Scan for the cell matching the given text and deliver its [x, y] coordinate at center. 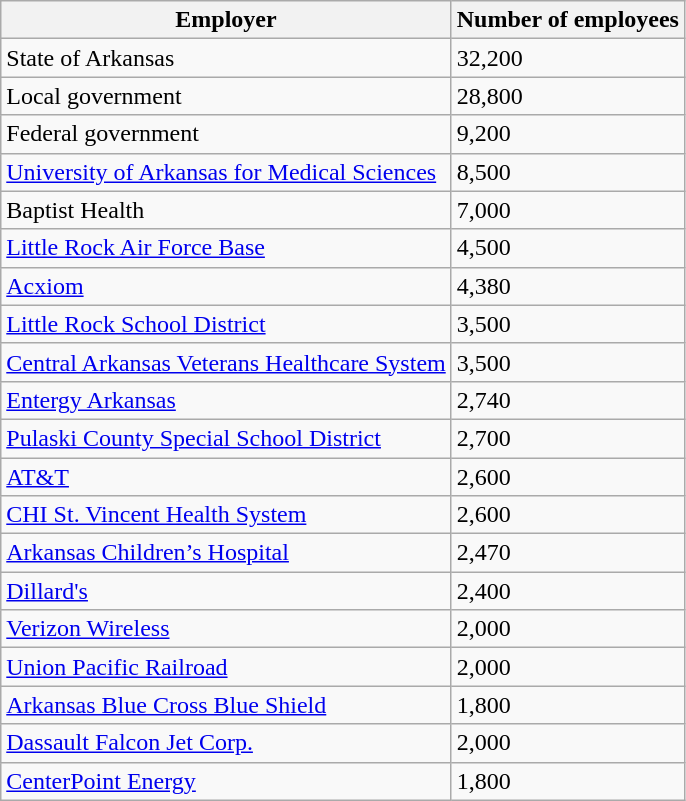
2,700 [568, 438]
Federal government [226, 134]
AT&T [226, 477]
Little Rock School District [226, 324]
2,400 [568, 591]
32,200 [568, 58]
Entergy Arkansas [226, 400]
Arkansas Blue Cross Blue Shield [226, 705]
Pulaski County Special School District [226, 438]
Union Pacific Railroad [226, 667]
4,500 [568, 248]
9,200 [568, 134]
Little Rock Air Force Base [226, 248]
2,740 [568, 400]
8,500 [568, 172]
Dassault Falcon Jet Corp. [226, 743]
Dillard's [226, 591]
4,380 [568, 286]
State of Arkansas [226, 58]
Number of employees [568, 20]
Central Arkansas Veterans Healthcare System [226, 362]
CHI St. Vincent Health System [226, 515]
Employer [226, 20]
7,000 [568, 210]
Verizon Wireless [226, 629]
Local government [226, 96]
Acxiom [226, 286]
Baptist Health [226, 210]
Arkansas Children’s Hospital [226, 553]
CenterPoint Energy [226, 781]
University of Arkansas for Medical Sciences [226, 172]
2,470 [568, 553]
28,800 [568, 96]
